Capture the cell that displays the provided text and extract its [X, Y] central coordinate. 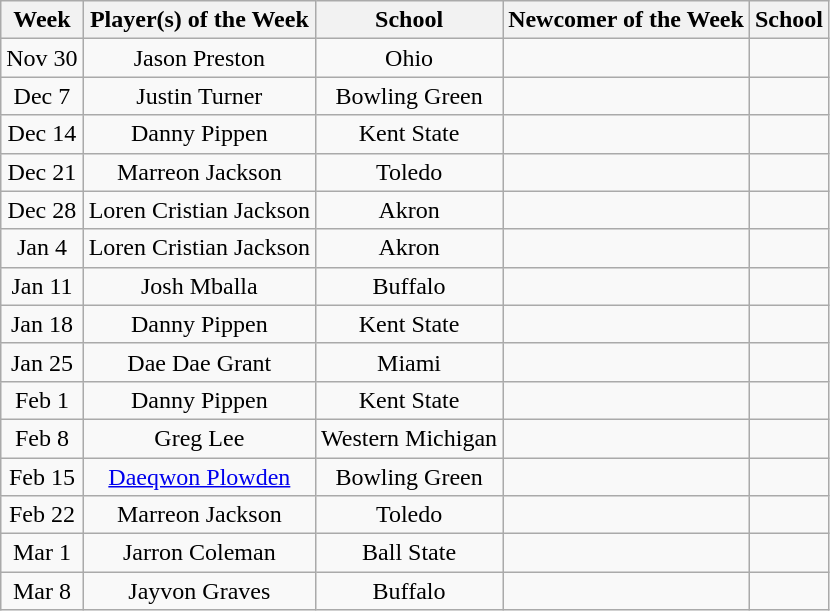
Jarron Coleman [199, 553]
Dec 14 [42, 134]
Feb 8 [42, 438]
Greg Lee [199, 438]
Jan 11 [42, 286]
Player(s) of the Week [199, 20]
Jayvon Graves [199, 591]
Feb 15 [42, 477]
Josh Mballa [199, 286]
Ball State [410, 553]
Justin Turner [199, 96]
Week [42, 20]
Jan 4 [42, 248]
Feb 22 [42, 515]
Dae Dae Grant [199, 362]
Daeqwon Plowden [199, 477]
Newcomer of the Week [626, 20]
Jan 18 [42, 324]
Jason Preston [199, 58]
Dec 28 [42, 210]
Ohio [410, 58]
Mar 8 [42, 591]
Mar 1 [42, 553]
Nov 30 [42, 58]
Jan 25 [42, 362]
Miami [410, 362]
Feb 1 [42, 400]
Western Michigan [410, 438]
Dec 21 [42, 172]
Dec 7 [42, 96]
